Output the (X, Y) coordinate of the center of the cell containing the given text.  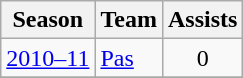
Team (129, 20)
Assists (202, 20)
0 (202, 58)
2010–11 (48, 58)
Season (48, 20)
Pas (129, 58)
